Extract the [X, Y] coordinate from the center of the cell holding the provided text.  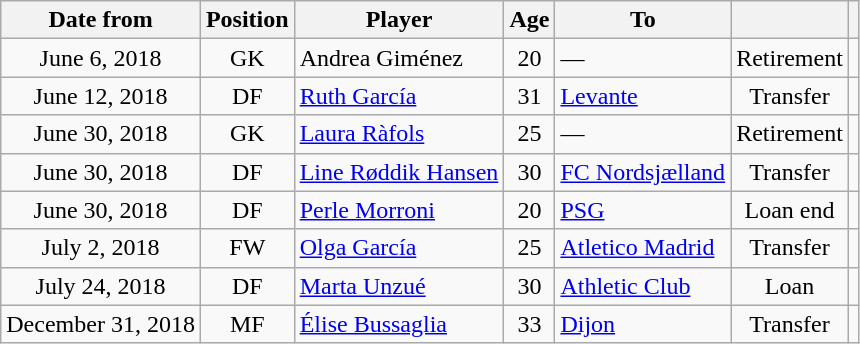
Loan [790, 286]
Perle Morroni [399, 210]
FC Nordsjælland [643, 172]
Marta Unzué [399, 286]
Athletic Club [643, 286]
33 [530, 324]
Andrea Giménez [399, 58]
Ruth García [399, 96]
June 12, 2018 [101, 96]
Date from [101, 20]
Élise Bussaglia [399, 324]
Line Røddik Hansen [399, 172]
PSG [643, 210]
To [643, 20]
31 [530, 96]
July 24, 2018 [101, 286]
Atletico Madrid [643, 248]
July 2, 2018 [101, 248]
June 6, 2018 [101, 58]
Laura Ràfols [399, 134]
Age [530, 20]
December 31, 2018 [101, 324]
Levante [643, 96]
Dijon [643, 324]
Player [399, 20]
FW [247, 248]
Olga García [399, 248]
MF [247, 324]
Loan end [790, 210]
Position [247, 20]
